Output the [X, Y] coordinate of the center of the cell containing the given text.  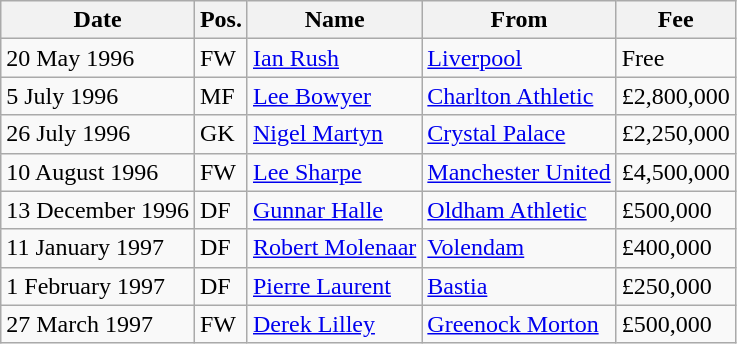
Charlton Athletic [519, 96]
10 August 1996 [98, 172]
£4,500,000 [676, 172]
From [519, 20]
Greenock Morton [519, 324]
Robert Molenaar [334, 248]
20 May 1996 [98, 58]
Ian Rush [334, 58]
Bastia [519, 286]
Date [98, 20]
£400,000 [676, 248]
26 July 1996 [98, 134]
£2,800,000 [676, 96]
Pos. [220, 20]
Name [334, 20]
Liverpool [519, 58]
Volendam [519, 248]
Fee [676, 20]
Lee Bowyer [334, 96]
Nigel Martyn [334, 134]
GK [220, 134]
Gunnar Halle [334, 210]
£250,000 [676, 286]
MF [220, 96]
Oldham Athletic [519, 210]
£2,250,000 [676, 134]
Manchester United [519, 172]
Lee Sharpe [334, 172]
Pierre Laurent [334, 286]
Derek Lilley [334, 324]
Free [676, 58]
11 January 1997 [98, 248]
27 March 1997 [98, 324]
1 February 1997 [98, 286]
5 July 1996 [98, 96]
13 December 1996 [98, 210]
Crystal Palace [519, 134]
